Find where the given text appears and provide that cell's center as (x, y) coordinate. 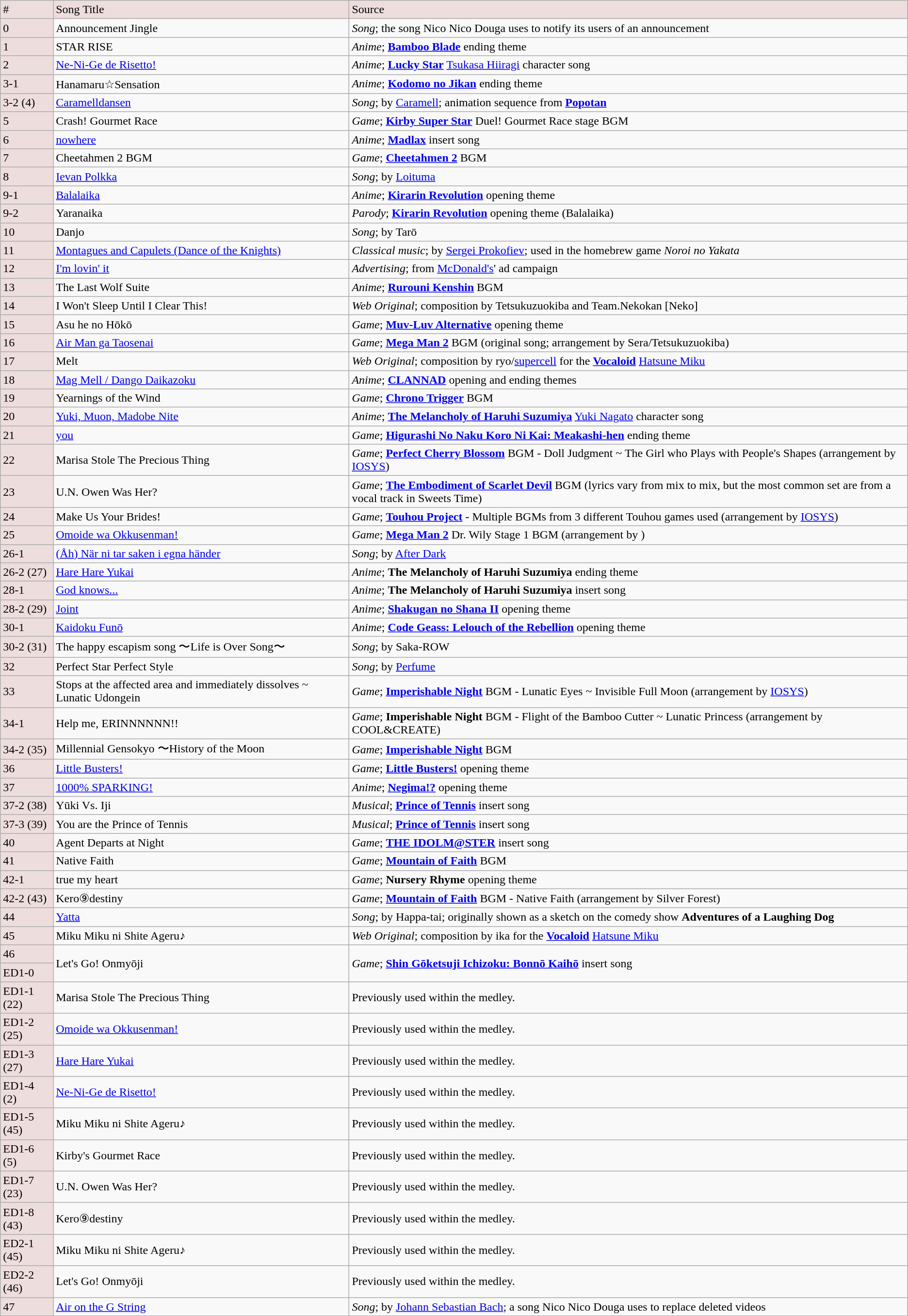
3-1 (27, 84)
ED1-3 (27) (27, 1060)
Game; Little Busters! opening theme (629, 769)
2 (27, 65)
37 (27, 787)
The Last Wolf Suite (201, 287)
Web Original; composition by ryo/supercell for the Vocaloid Hatsune Miku (629, 361)
37-2 (38) (27, 806)
Announcement Jingle (201, 28)
Air on the G String (201, 1306)
Game; Mountain of Faith BGM (629, 861)
Game; Cheetahmen 2 BGM (629, 158)
45 (27, 936)
28-1 (27, 590)
ED1-5 (45) (27, 1123)
Air Man ga Taosenai (201, 342)
Classical music; by Sergei Prokofiev; used in the homebrew game Noroi no Yakata (629, 250)
21 (27, 435)
12 (27, 269)
Web Original; composition by ika for the Vocaloid Hatsune Miku (629, 936)
Song; the song Nico Nico Douga uses to notify its users of an announcement (629, 28)
19 (27, 398)
Little Busters! (201, 769)
Joint (201, 609)
1 (27, 47)
28-2 (29) (27, 609)
Game; Mountain of Faith BGM - Native Faith (arrangement by Silver Forest) (629, 898)
47 (27, 1306)
I'm lovin' it (201, 269)
Yaranaika (201, 213)
nowhere (201, 140)
Anime; Rurouni Kenshin BGM (629, 287)
Song; by Perfume (629, 666)
Game; Mega Man 2 BGM (original song; arrangement by Sera/Tetsukuzuokiba) (629, 342)
30-2 (31) (27, 647)
Mag Mell / Dango Daikazoku (201, 380)
ED1-4 (2) (27, 1092)
Game; Nursery Rhyme opening theme (629, 879)
ED1-2 (25) (27, 1029)
33 (27, 692)
Hanamaru☆Sensation (201, 84)
Yuki, Muon, Madobe Nite (201, 417)
Parody; Kirarin Revolution opening theme (Balalaika) (629, 213)
Song; by Happa-tai; originally shown as a sketch on the comedy show Adventures of a Laughing Dog (629, 917)
Song; by Loituma (629, 177)
3-2 (4) (27, 103)
Game; Touhou Project - Multiple BGMs from 3 different Touhou games used (arrangement by IOSYS) (629, 517)
Game; Perfect Cherry Blossom BGM - Doll Judgment ~ The Girl who Plays with People's Shapes (arrangement by IOSYS) (629, 460)
Ievan Polkka (201, 177)
Anime; CLANNAD opening and ending themes (629, 380)
42-2 (43) (27, 898)
Crash! Gourmet Race (201, 121)
40 (27, 843)
ED1-7 (23) (27, 1186)
9-2 (27, 213)
ED2-1 (45) (27, 1250)
Anime; Kirarin Revolution opening theme (629, 195)
23 (27, 492)
Make Us Your Brides! (201, 517)
Advertising; from McDonald's' ad campaign (629, 269)
46 (27, 954)
I Won't Sleep Until I Clear This! (201, 306)
Game; Kirby Super Star Duel! Gourmet Race stage BGM (629, 121)
8 (27, 177)
34-2 (35) (27, 749)
Millennial Gensokyo 〜History of the Moon (201, 749)
Help me, ERINNNNNN!! (201, 723)
You are the Prince of Tennis (201, 824)
32 (27, 666)
17 (27, 361)
ED1-1 (22) (27, 997)
Game; Higurashi No Naku Koro Ni Kai: Meakashi-hen ending theme (629, 435)
true my heart (201, 879)
41 (27, 861)
Yūki Vs. Iji (201, 806)
14 (27, 306)
30-1 (27, 627)
26-2 (27) (27, 572)
Native Faith (201, 861)
Anime; Code Geass: Lelouch of the Rebellion opening theme (629, 627)
42-1 (27, 879)
Song; by After Dark (629, 553)
16 (27, 342)
18 (27, 380)
24 (27, 517)
Montagues and Capulets (Dance of the Knights) (201, 250)
1000% SPARKING! (201, 787)
Game; Imperishable Night BGM - Flight of the Bamboo Cutter ~ Lunatic Princess (arrangement by COOL&CREATE) (629, 723)
Song; by Johann Sebastian Bach; a song Nico Nico Douga uses to replace deleted videos (629, 1306)
Game; Muv-Luv Alternative opening theme (629, 324)
Song Title (201, 10)
Kaidoku Funō (201, 627)
11 (27, 250)
Kirby's Gourmet Race (201, 1155)
Game; Imperishable Night BGM (629, 749)
Yearnings of the Wind (201, 398)
22 (27, 460)
34-1 (27, 723)
Balalaika (201, 195)
Asu he no Hōkō (201, 324)
6 (27, 140)
Melt (201, 361)
Game; Shin Gōketsuji Ichizoku: Bonnō Kaihō insert song (629, 963)
Anime; Bamboo Blade ending theme (629, 47)
Game; Imperishable Night BGM - Lunatic Eyes ~ Invisible Full Moon (arrangement by IOSYS) (629, 692)
STAR RISE (201, 47)
ED1-8 (43) (27, 1219)
Song; by Saka-ROW (629, 647)
25 (27, 535)
26-1 (27, 553)
# (27, 10)
15 (27, 324)
you (201, 435)
Anime; Shakugan no Shana II opening theme (629, 609)
Anime; Madlax insert song (629, 140)
ED2-2 (46) (27, 1282)
Anime; Negima!? opening theme (629, 787)
The happy escapism song 〜Life is Over Song〜 (201, 647)
37-3 (39) (27, 824)
ED1-6 (5) (27, 1155)
7 (27, 158)
God knows... (201, 590)
Stops at the affected area and immediately dissolves ~ Lunatic Udongein (201, 692)
Anime; The Melancholy of Haruhi Suzumiya ending theme (629, 572)
5 (27, 121)
Anime; The Melancholy of Haruhi Suzumiya insert song (629, 590)
36 (27, 769)
Perfect Star Perfect Style (201, 666)
Web Original; composition by Tetsukuzuokiba and Team.Nekokan [Neko] (629, 306)
Source (629, 10)
Game; THE IDOLM@STER insert song (629, 843)
Song; by Tarō (629, 232)
Danjo (201, 232)
Cheetahmen 2 BGM (201, 158)
Anime; The Melancholy of Haruhi Suzumiya Yuki Nagato character song (629, 417)
ED1-0 (27, 973)
10 (27, 232)
44 (27, 917)
Song; by Caramell; animation sequence from Popotan (629, 103)
9-1 (27, 195)
Agent Departs at Night (201, 843)
13 (27, 287)
(Åh) När ni tar saken i egna händer (201, 553)
Game; The Embodiment of Scarlet Devil BGM (lyrics vary from mix to mix, but the most common set are from a vocal track in Sweets Time) (629, 492)
Yatta (201, 917)
Game; Mega Man 2 Dr. Wily Stage 1 BGM (arrangement by ) (629, 535)
Anime; Kodomo no Jikan ending theme (629, 84)
Game; Chrono Trigger BGM (629, 398)
20 (27, 417)
Anime; Lucky Star Tsukasa Hiiragi character song (629, 65)
0 (27, 28)
Caramelldansen (201, 103)
